Identify which cell holds the provided text, then report its (X, Y) central coordinate. 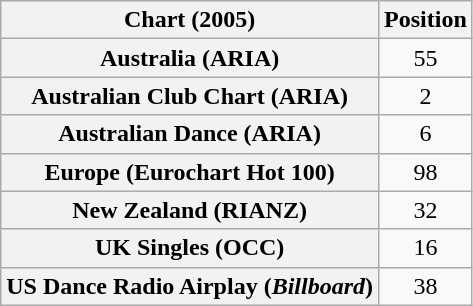
Position (426, 20)
98 (426, 172)
2 (426, 96)
6 (426, 134)
38 (426, 286)
UK Singles (OCC) (190, 248)
Australian Dance (ARIA) (190, 134)
US Dance Radio Airplay (Billboard) (190, 286)
Australian Club Chart (ARIA) (190, 96)
Chart (2005) (190, 20)
New Zealand (RIANZ) (190, 210)
55 (426, 58)
Australia (ARIA) (190, 58)
Europe (Eurochart Hot 100) (190, 172)
16 (426, 248)
32 (426, 210)
